Detect which cell encompasses the target text, then output its (x, y) center coordinate. 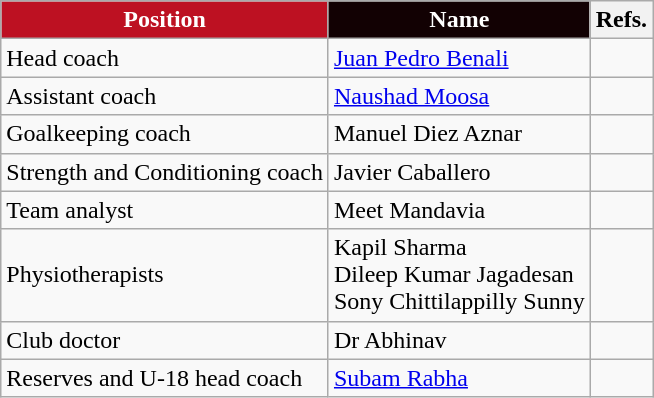
Name (459, 20)
Kapil Sharma Dileep Kumar Jagadesan Sony Chittilappilly Sunny (459, 275)
Goalkeeping coach (165, 134)
Reserves and U-18 head coach (165, 378)
Meet Mandavia (459, 210)
Subam Rabha (459, 378)
Position (165, 20)
Dr Abhinav (459, 340)
Physiotherapists (165, 275)
Juan Pedro Benali (459, 58)
Assistant coach (165, 96)
Manuel Diez Aznar (459, 134)
Head coach (165, 58)
Javier Caballero (459, 172)
Naushad Moosa (459, 96)
Team analyst (165, 210)
Strength and Conditioning coach (165, 172)
Refs. (621, 20)
Club doctor (165, 340)
